For the text-containing cell, return its midpoint in (X, Y) coordinate format. 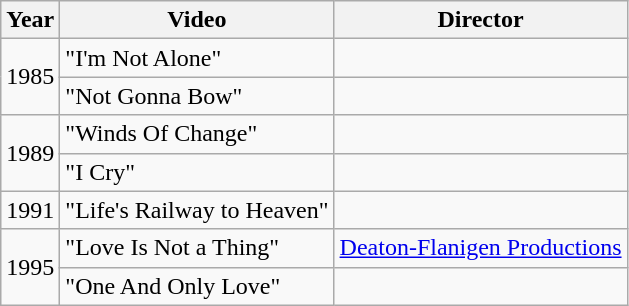
Director (480, 20)
"I'm Not Alone" (197, 58)
"I Cry" (197, 172)
Video (197, 20)
1995 (30, 267)
1989 (30, 153)
"Life's Railway to Heaven" (197, 210)
1985 (30, 77)
1991 (30, 210)
"Winds Of Change" (197, 134)
"Not Gonna Bow" (197, 96)
Year (30, 20)
"One And Only Love" (197, 286)
"Love Is Not a Thing" (197, 248)
Deaton-Flanigen Productions (480, 248)
